Return [x, y] of the center of cell containing provided text 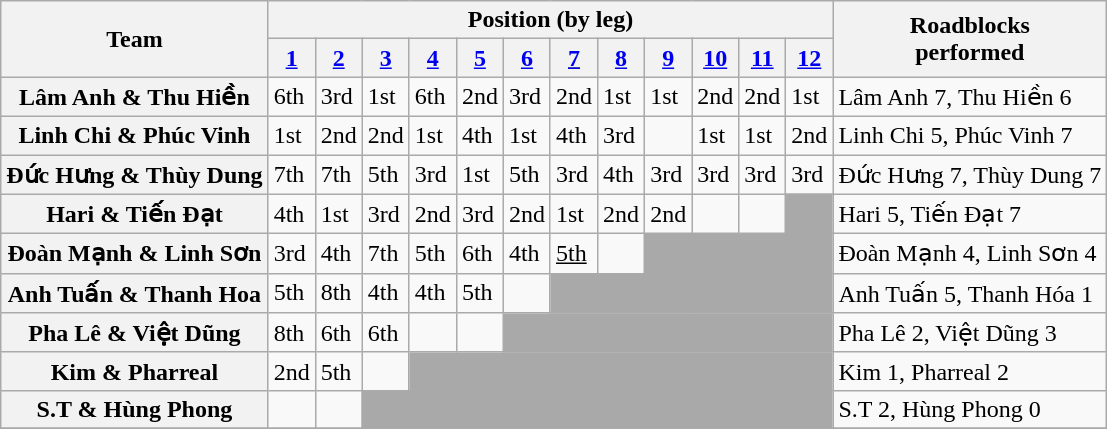
6 [526, 58]
Hari 5, Tiến Đạt 7 [970, 214]
Kim & Pharreal [134, 371]
Đoàn Mạnh 4, Linh Sơn 4 [970, 254]
Position (by leg) [550, 20]
S.T & Hùng Phong [134, 409]
8 [622, 58]
3 [386, 58]
Pha Lê & Việt Dũng [134, 333]
Anh Tuấn & Thanh Hoa [134, 293]
Đức Hưng & Thùy Dung [134, 174]
Team [134, 39]
1 [292, 58]
Đoàn Mạnh & Linh Sơn [134, 254]
Linh Chi 5, Phúc Vinh 7 [970, 135]
Linh Chi & Phúc Vinh [134, 135]
2 [338, 58]
Anh Tuấn 5, Thanh Hóa 1 [970, 293]
9 [668, 58]
11 [762, 58]
Lâm Anh 7, Thu Hiền 6 [970, 97]
10 [716, 58]
5 [480, 58]
Đức Hưng 7, Thùy Dung 7 [970, 174]
S.T 2, Hùng Phong 0 [970, 409]
Kim 1, Pharreal 2 [970, 371]
Hari & Tiến Đạt [134, 214]
Roadblocksperformed [970, 39]
12 [810, 58]
Pha Lê 2, Việt Dũng 3 [970, 333]
7 [574, 58]
4 [432, 58]
Lâm Anh & Thu Hiền [134, 97]
